Detect which cell encompasses the target text, then output its (X, Y) center coordinate. 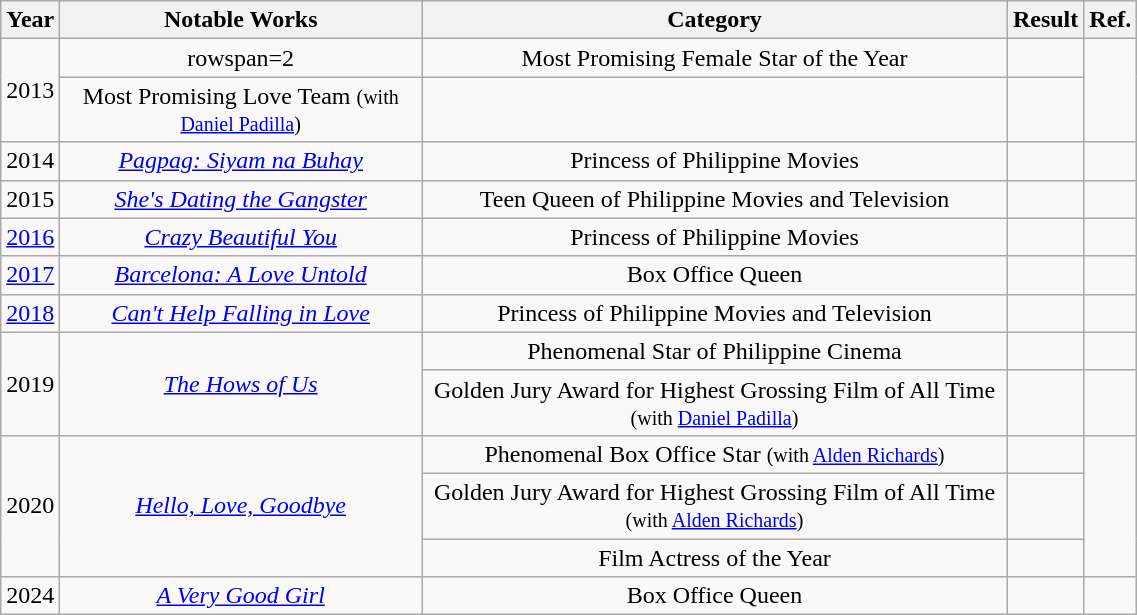
Pagpag: Siyam na Buhay (241, 161)
Notable Works (241, 20)
Barcelona: A Love Untold (241, 275)
Most Promising Love Team (with Daniel Padilla) (241, 110)
Hello, Love, Goodbye (241, 506)
2024 (30, 596)
2016 (30, 237)
rowspan=2 (241, 58)
2019 (30, 384)
Film Actress of the Year (715, 557)
Phenomenal Box Office Star (with Alden Richards) (715, 454)
2014 (30, 161)
Ref. (1110, 20)
Princess of Philippine Movies and Television (715, 313)
2015 (30, 199)
2018 (30, 313)
Phenomenal Star of Philippine Cinema (715, 351)
2020 (30, 506)
Category (715, 20)
Most Promising Female Star of the Year (715, 58)
A Very Good Girl (241, 596)
Can't Help Falling in Love (241, 313)
Year (30, 20)
2013 (30, 90)
Teen Queen of Philippine Movies and Television (715, 199)
Crazy Beautiful You (241, 237)
The Hows of Us (241, 384)
Result (1045, 20)
She's Dating the Gangster (241, 199)
2017 (30, 275)
Golden Jury Award for Highest Grossing Film of All Time (with Daniel Padilla) (715, 402)
Golden Jury Award for Highest Grossing Film of All Time (with Alden Richards) (715, 506)
